Provide the [x, y] coordinate of the cell's center where the given text is located.  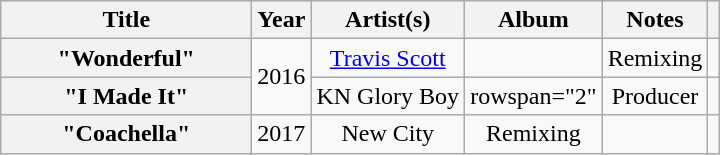
Artist(s) [388, 20]
Album [534, 20]
Title [126, 20]
Travis Scott [388, 58]
KN Glory Boy [388, 96]
"Coachella" [126, 134]
Producer [655, 96]
"Wonderful" [126, 58]
New City [388, 134]
rowspan="2" [534, 96]
"I Made It" [126, 96]
2016 [282, 77]
Year [282, 20]
2017 [282, 134]
Notes [655, 20]
